Capture the cell that displays the provided text and extract its (x, y) central coordinate. 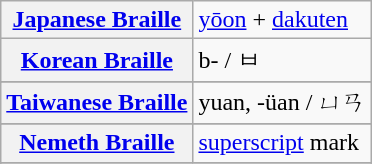
yōon + dakuten (282, 20)
Korean Braille (97, 60)
yuan, -üan / ㄩㄢ (282, 102)
Taiwanese Braille (97, 102)
Nemeth Braille (97, 143)
b- / ㅂ (282, 60)
Japanese Braille (97, 20)
superscript mark (282, 143)
